Identify which cell holds the provided text, then report its [x, y] central coordinate. 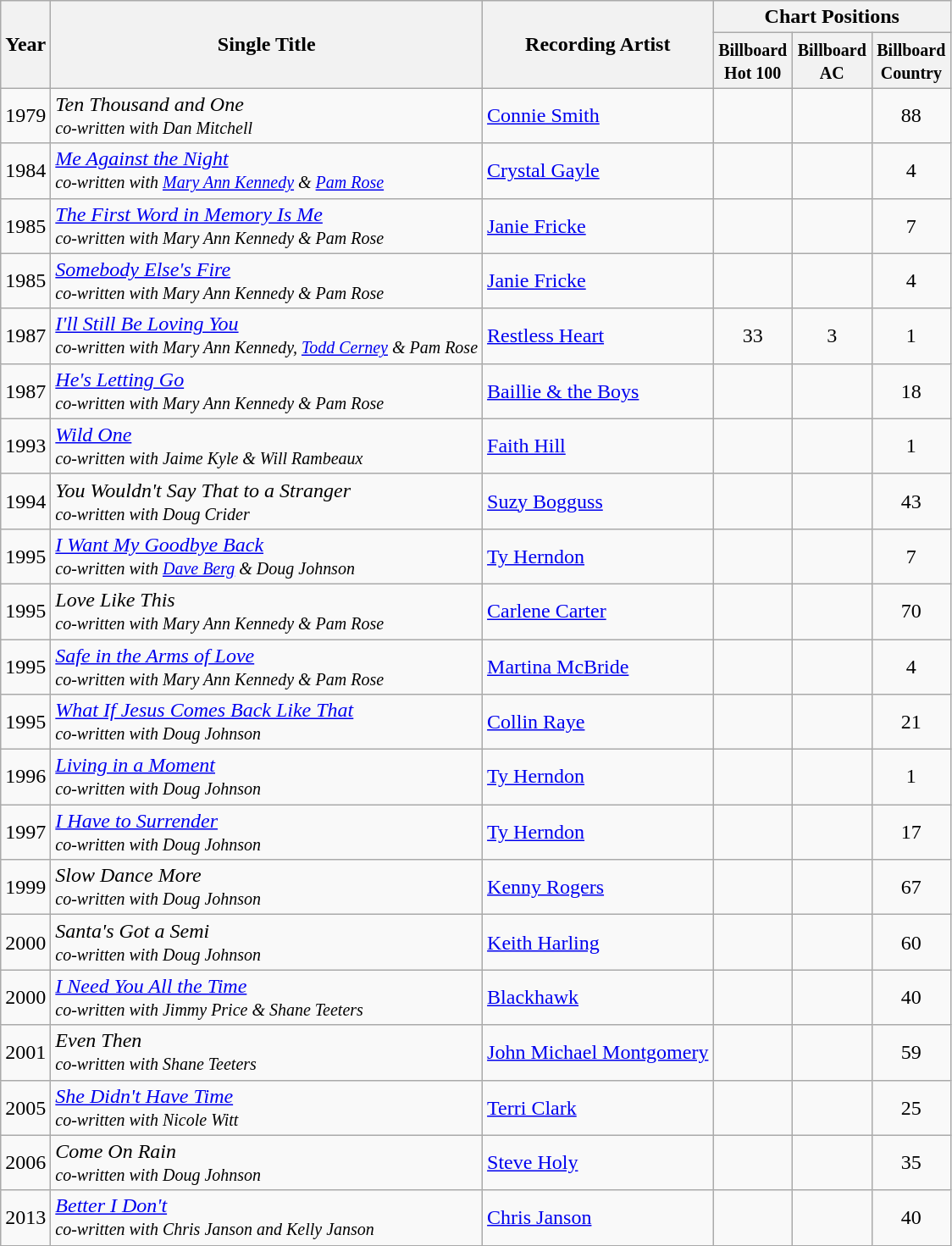
1997 [25, 832]
Living in a Moment co-written with Doug Johnson [267, 778]
3 [832, 335]
Billboard AC [832, 61]
70 [911, 612]
He's Letting Go co-written with Mary Ann Kennedy & Pam Rose [267, 391]
Kenny Rogers [598, 888]
Come On Rain co-written with Doug Johnson [267, 1162]
25 [911, 1108]
Crystal Gayle [598, 171]
I Want My Goodbye Back co-written with Dave Berg & Doug Johnson [267, 556]
Love Like This co-written with Mary Ann Kennedy & Pam Rose [267, 612]
1979 [25, 115]
Slow Dance More co-written with Doug Johnson [267, 888]
33 [753, 335]
Me Against the Night co-written with Mary Ann Kennedy & Pam Rose [267, 171]
60 [911, 942]
Chart Positions [832, 17]
2006 [25, 1162]
Martina McBride [598, 666]
Recording Artist [598, 44]
1993 [25, 446]
Year [25, 44]
1994 [25, 501]
Santa's Got a Semi co-written with Doug Johnson [267, 942]
Even Then co-written with Shane Teeters [267, 1052]
21 [911, 722]
1996 [25, 778]
Suzy Bogguss [598, 501]
Baillie & the Boys [598, 391]
Better I Don'tco-written with Chris Janson and Kelly Janson [267, 1218]
Somebody Else's Fire co-written with Mary Ann Kennedy & Pam Rose [267, 281]
The First Word in Memory Is Me co-written with Mary Ann Kennedy & Pam Rose [267, 225]
Blackhawk [598, 998]
Wild One co-written with Jaime Kyle & Will Rambeaux [267, 446]
17 [911, 832]
67 [911, 888]
I Have to Surrender co-written with Doug Johnson [267, 832]
Connie Smith [598, 115]
Billboard Hot 100 [753, 61]
18 [911, 391]
2005 [25, 1108]
Single Title [267, 44]
You Wouldn't Say That to a Stranger co-written with Doug Crider [267, 501]
Safe in the Arms of Love co-written with Mary Ann Kennedy & Pam Rose [267, 666]
Restless Heart [598, 335]
Collin Raye [598, 722]
Ten Thousand and One co-written with Dan Mitchell [267, 115]
35 [911, 1162]
2013 [25, 1218]
I Need You All the Time co-written with Jimmy Price & Shane Teeters [267, 998]
Chris Janson [598, 1218]
Steve Holy [598, 1162]
Carlene Carter [598, 612]
88 [911, 115]
1999 [25, 888]
Billboard Country [911, 61]
She Didn't Have Time co-written with Nicole Witt [267, 1108]
1984 [25, 171]
Faith Hill [598, 446]
59 [911, 1052]
What If Jesus Comes Back Like That co-written with Doug Johnson [267, 722]
Keith Harling [598, 942]
John Michael Montgomery [598, 1052]
Terri Clark [598, 1108]
I'll Still Be Loving You co-written with Mary Ann Kennedy, Todd Cerney & Pam Rose [267, 335]
43 [911, 501]
2001 [25, 1052]
